Determine the [x, y] coordinate at the center of the cell enclosing the given text.  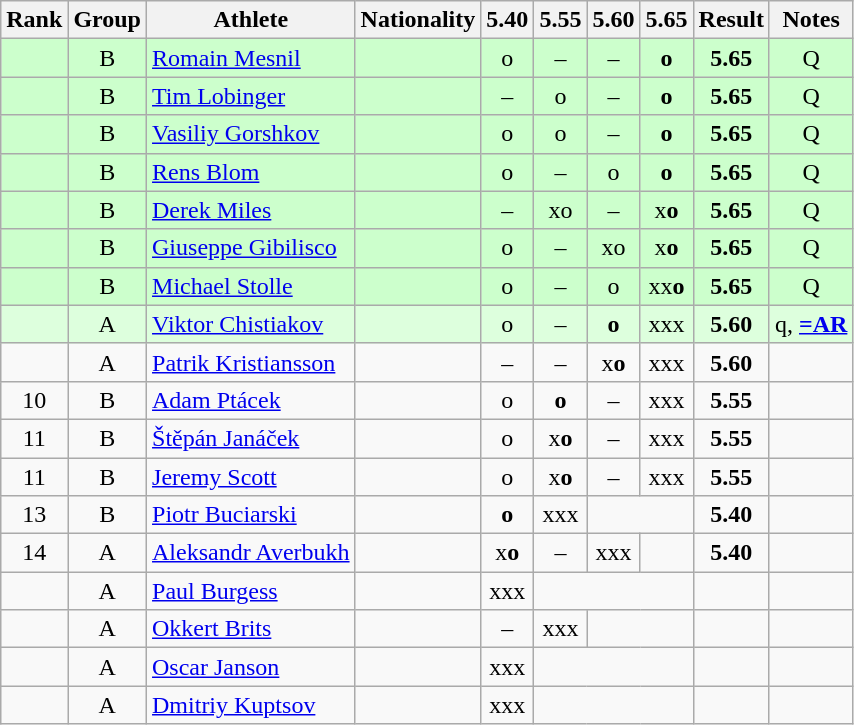
Derek Miles [252, 210]
Oscar Janson [252, 667]
Tim Lobinger [252, 96]
Okkert Brits [252, 629]
Jeremy Scott [252, 477]
q, =AR [810, 324]
Patrik Kristiansson [252, 362]
Aleksandr Averbukh [252, 553]
Viktor Chistiakov [252, 324]
Adam Ptácek [252, 400]
xxo [666, 286]
Giuseppe Gibilisco [252, 248]
Dmitriy Kuptsov [252, 705]
10 [34, 400]
Piotr Buciarski [252, 515]
Štěpán Janáček [252, 438]
14 [34, 553]
Notes [810, 20]
Michael Stolle [252, 286]
Rens Blom [252, 172]
Romain Mesnil [252, 58]
Rank [34, 20]
Vasiliy Gorshkov [252, 134]
Athlete [252, 20]
Result [731, 20]
Nationality [418, 20]
13 [34, 515]
Paul Burgess [252, 591]
Group [108, 20]
